Detect which cell encompasses the target text, then output its [x, y] center coordinate. 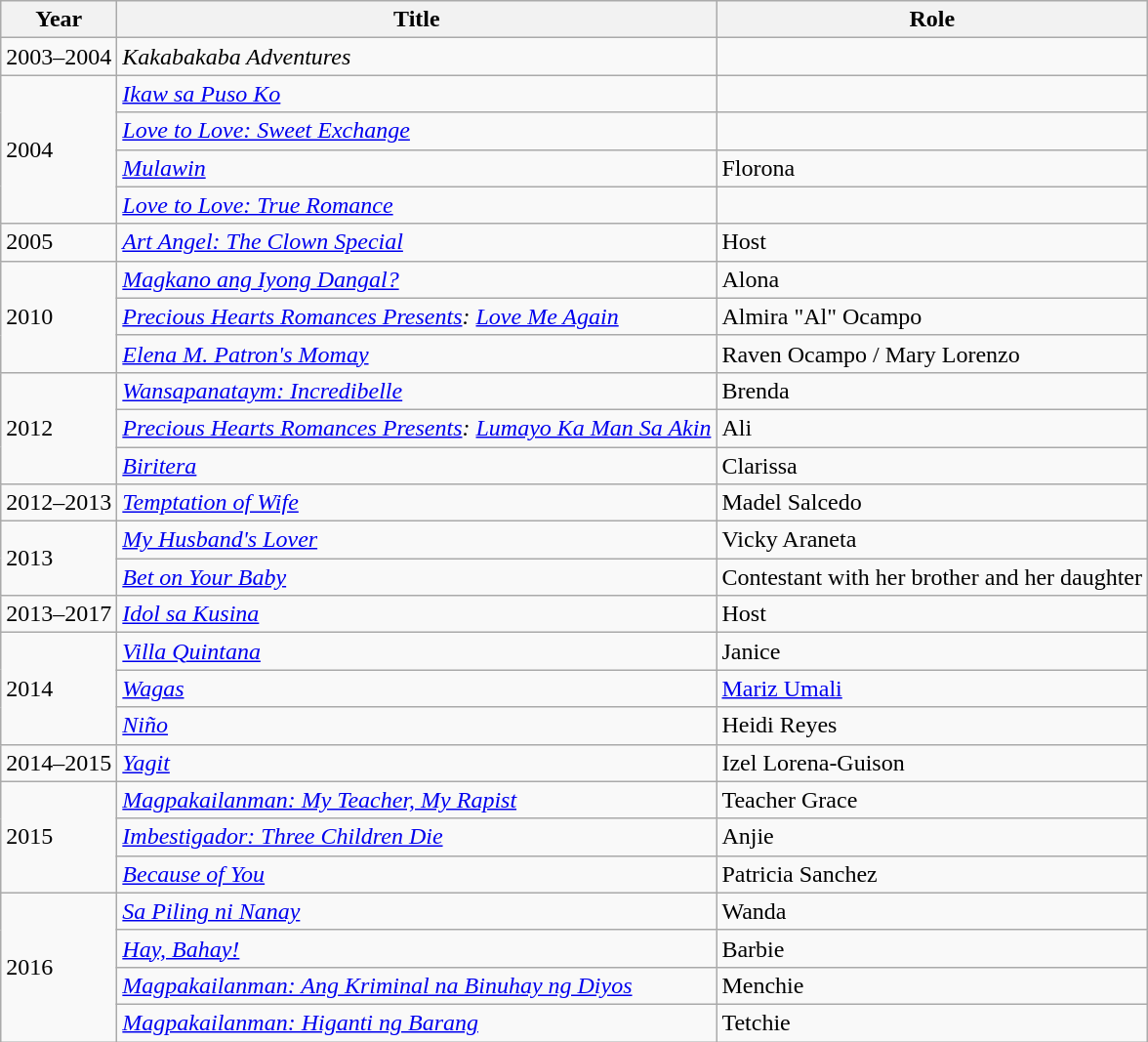
2005 [59, 242]
Wansapanataym: Incredibelle [417, 391]
Janice [932, 651]
2012 [59, 428]
2013–2017 [59, 614]
Precious Hearts Romances Presents: Lumayo Ka Man Sa Akin [417, 428]
Role [932, 20]
Art Angel: The Clown Special [417, 242]
Love to Love: Sweet Exchange [417, 131]
Clarissa [932, 466]
Villa Quintana [417, 651]
Love to Love: True Romance [417, 205]
Brenda [932, 391]
Heidi Reyes [932, 726]
2015 [59, 837]
Niño [417, 726]
Kakabakaba Adventures [417, 57]
Magpakailanman: Ang Kriminal na Binuhay ng Diyos [417, 985]
Mulawin [417, 168]
Vicky Araneta [932, 540]
Florona [932, 168]
Wagas [417, 688]
Ali [932, 428]
Contestant with her brother and her daughter [932, 577]
Patricia Sanchez [932, 874]
2012–2013 [59, 503]
2004 [59, 149]
Idol sa Kusina [417, 614]
Alona [932, 279]
Ikaw sa Puso Ko [417, 94]
Bet on Your Baby [417, 577]
Izel Lorena-Guison [932, 763]
Elena M. Patron's Momay [417, 354]
Imbestigador: Three Children Die [417, 837]
My Husband's Lover [417, 540]
Magpakailanman: Higanti ng Barang [417, 1022]
Menchie [932, 985]
Barbie [932, 948]
Tetchie [932, 1022]
Anjie [932, 837]
Wanda [932, 911]
Magkano ang Iyong Dangal? [417, 279]
2014–2015 [59, 763]
Almira "Al" Ocampo [932, 316]
2013 [59, 559]
Biritera [417, 466]
Year [59, 20]
Mariz Umali [932, 688]
2003–2004 [59, 57]
Precious Hearts Romances Presents: Love Me Again [417, 316]
Because of You [417, 874]
Teacher Grace [932, 800]
Hay, Bahay! [417, 948]
Temptation of Wife [417, 503]
Sa Piling ni Nanay [417, 911]
2010 [59, 316]
Raven Ocampo / Mary Lorenzo [932, 354]
2014 [59, 688]
2016 [59, 967]
Title [417, 20]
Magpakailanman: My Teacher, My Rapist [417, 800]
Madel Salcedo [932, 503]
Yagit [417, 763]
